Find where the given text appears and provide that cell's center as (X, Y) coordinate. 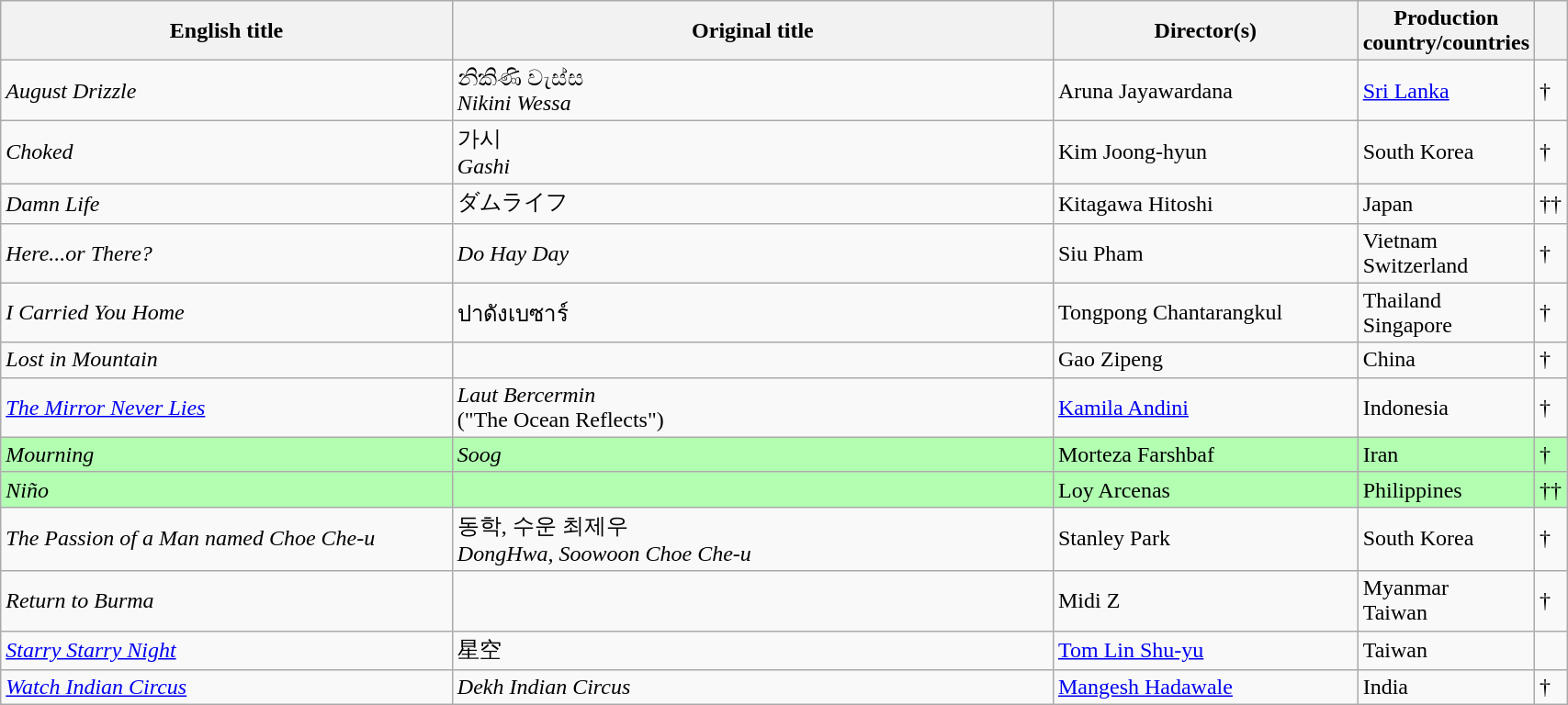
Kamila Andini (1205, 408)
Taiwan (1446, 650)
Loy Arcenas (1205, 489)
India (1446, 688)
Tongpong Chantarangkul (1205, 312)
Mourning (227, 454)
Aruna Jayawardana (1205, 90)
Sri Lanka (1446, 90)
Laut Bercermin("The Ocean Reflects") (752, 408)
Midi Z (1205, 600)
ダムライフ (752, 204)
Indonesia (1446, 408)
星空 (752, 650)
Starry Starry Night (227, 650)
Lost in Mountain (227, 360)
Kitagawa Hitoshi (1205, 204)
Siu Pham (1205, 253)
Dekh Indian Circus (752, 688)
VietnamSwitzerland (1446, 253)
The Mirror Never Lies (227, 408)
ThailandSingapore (1446, 312)
Here...or There? (227, 253)
Watch Indian Circus (227, 688)
Soog (752, 454)
Mangesh Hadawale (1205, 688)
Choked (227, 152)
Do Hay Day (752, 253)
가시Gashi (752, 152)
The Passion of a Man named Choe Che-u (227, 539)
Damn Life (227, 204)
English title (227, 31)
August Drizzle (227, 90)
නිකිණි වැස්සNikini Wessa (752, 90)
Kim Joong-hyun (1205, 152)
Original title (752, 31)
Niño (227, 489)
China (1446, 360)
Philippines (1446, 489)
Stanley Park (1205, 539)
Director(s) (1205, 31)
Tom Lin Shu-yu (1205, 650)
Production country/countries (1446, 31)
I Carried You Home (227, 312)
Return to Burma (227, 600)
Gao Zipeng (1205, 360)
MyanmarTaiwan (1446, 600)
동학, 수운 최제우DongHwa, Soowoon Choe Che-u (752, 539)
Japan (1446, 204)
Iran (1446, 454)
Morteza Farshbaf (1205, 454)
ปาดังเบซาร์ (752, 312)
